Identify which cell holds the provided text, then report its (x, y) central coordinate. 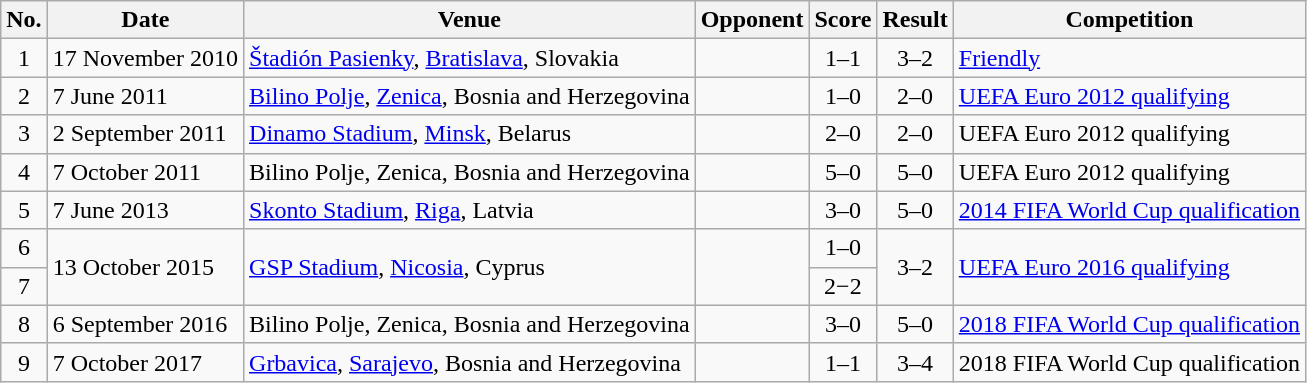
Score (843, 20)
3 (24, 134)
6 September 2016 (145, 324)
3–4 (915, 362)
Štadión Pasienky, Bratislava, Slovakia (470, 58)
2014 FIFA World Cup qualification (1129, 210)
1 (24, 58)
9 (24, 362)
GSP Stadium, Nicosia, Cyprus (470, 267)
2 (24, 96)
4 (24, 172)
No. (24, 20)
Date (145, 20)
Dinamo Stadium, Minsk, Belarus (470, 134)
Grbavica, Sarajevo, Bosnia and Herzegovina (470, 362)
2−2 (843, 286)
6 (24, 248)
Result (915, 20)
7 October 2017 (145, 362)
Venue (470, 20)
5 (24, 210)
Opponent (752, 20)
Skonto Stadium, Riga, Latvia (470, 210)
7 (24, 286)
13 October 2015 (145, 267)
17 November 2010 (145, 58)
7 June 2013 (145, 210)
UEFA Euro 2016 qualifying (1129, 267)
Friendly (1129, 58)
2 September 2011 (145, 134)
8 (24, 324)
7 June 2011 (145, 96)
Competition (1129, 20)
7 October 2011 (145, 172)
